For the text-containing cell, return its midpoint in [x, y] coordinate format. 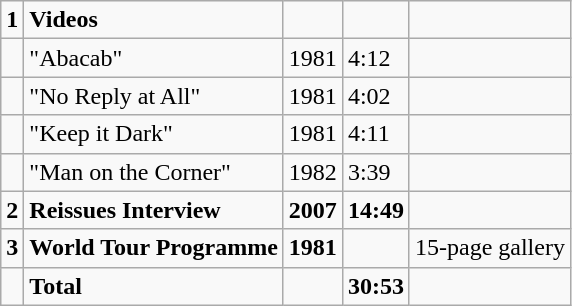
2007 [312, 210]
3:39 [376, 172]
Total [154, 286]
"Abacab" [154, 58]
4:12 [376, 58]
3 [12, 248]
30:53 [376, 286]
4:02 [376, 96]
"Man on the Corner" [154, 172]
Reissues Interview [154, 210]
2 [12, 210]
Videos [154, 20]
14:49 [376, 210]
4:11 [376, 134]
15-page gallery [490, 248]
1982 [312, 172]
World Tour Programme [154, 248]
1 [12, 20]
"Keep it Dark" [154, 134]
"No Reply at All" [154, 96]
